Search for the cell housing the specified text and yield its [x, y] center coordinate. 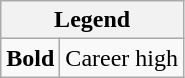
Legend [92, 20]
Career high [122, 58]
Bold [30, 58]
